For the text-containing cell, return its midpoint in [x, y] coordinate format. 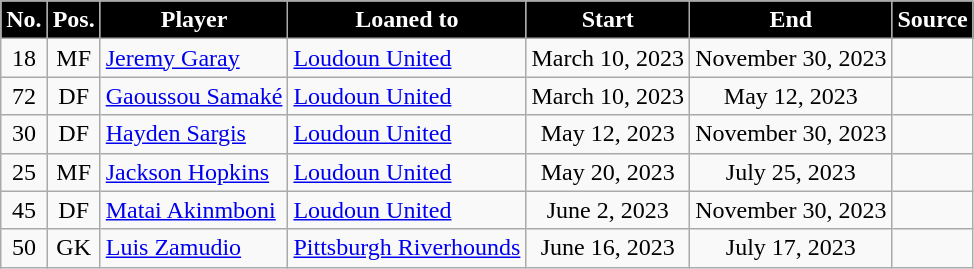
Matai Akinmboni [194, 210]
GK [74, 248]
Hayden Sargis [194, 134]
Start [608, 20]
Pos. [74, 20]
June 16, 2023 [608, 248]
Jackson Hopkins [194, 172]
Loaned to [407, 20]
May 20, 2023 [608, 172]
July 25, 2023 [791, 172]
25 [24, 172]
72 [24, 96]
No. [24, 20]
End [791, 20]
18 [24, 58]
50 [24, 248]
June 2, 2023 [608, 210]
45 [24, 210]
Jeremy Garay [194, 58]
July 17, 2023 [791, 248]
30 [24, 134]
Player [194, 20]
Pittsburgh Riverhounds [407, 248]
Gaoussou Samaké [194, 96]
Source [932, 20]
Luis Zamudio [194, 248]
